Locate the cell with the specified text and output its [X, Y] center coordinate. 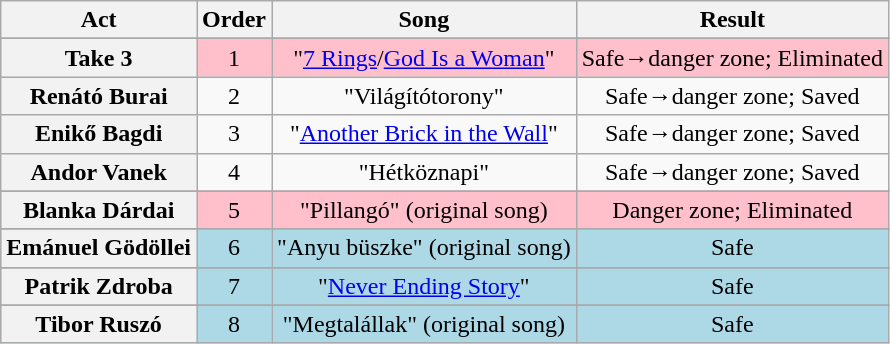
Tibor Ruszó [99, 324]
Act [99, 20]
"Világítótorony" [424, 96]
"Never Ending Story" [424, 286]
"Megtalállak" (original song) [424, 324]
Enikő Bagdi [99, 134]
"Hétköznapi" [424, 172]
Blanka Dárdai [99, 210]
Order [234, 20]
7 [234, 286]
Renátó Burai [99, 96]
Patrik Zdroba [99, 286]
"Anyu büszke" (original song) [424, 248]
Emánuel Gödöllei [99, 248]
"Pillangó" (original song) [424, 210]
"Another Brick in the Wall" [424, 134]
3 [234, 134]
Safe→danger zone; Eliminated [732, 58]
5 [234, 210]
4 [234, 172]
Take 3 [99, 58]
Result [732, 20]
Andor Vanek [99, 172]
2 [234, 96]
Song [424, 20]
"7 Rings/God Is a Woman" [424, 58]
8 [234, 324]
1 [234, 58]
6 [234, 248]
Danger zone; Eliminated [732, 210]
